Determine the (x, y) coordinate at the center of the cell enclosing the given text.  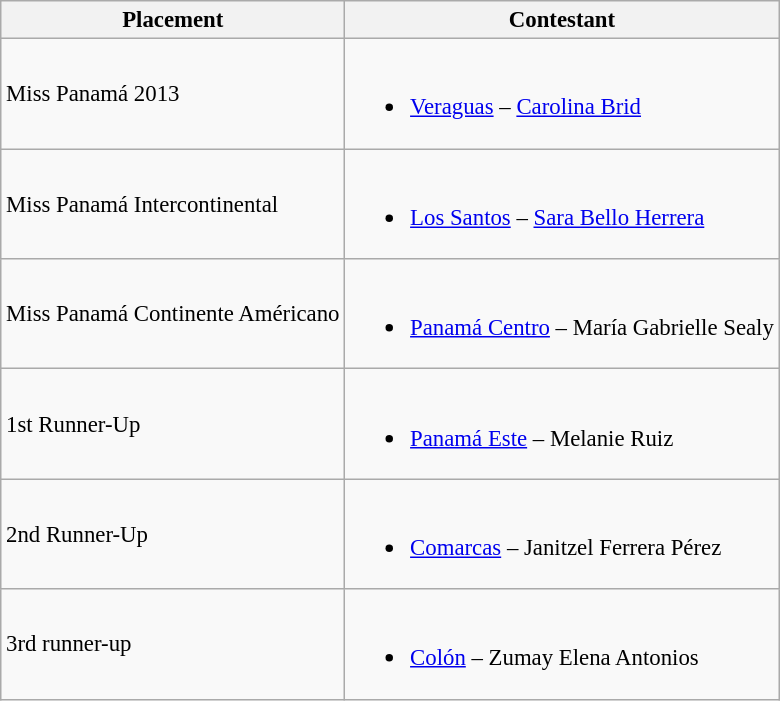
2nd Runner-Up (173, 534)
3rd runner-up (173, 644)
Miss Panamá Continente Américano (173, 314)
Comarcas – Janitzel Ferrera Pérez (562, 534)
Contestant (562, 20)
1st Runner-Up (173, 424)
Placement (173, 20)
Veraguas – Carolina Brid (562, 94)
Miss Panamá Intercontinental (173, 204)
Los Santos – Sara Bello Herrera (562, 204)
Miss Panamá 2013 (173, 94)
Panamá Centro – María Gabrielle Sealy (562, 314)
Panamá Este – Melanie Ruiz (562, 424)
Colón – Zumay Elena Antonios (562, 644)
